Return the [x, y] coordinate for the center point of the cell that contains the specified text.  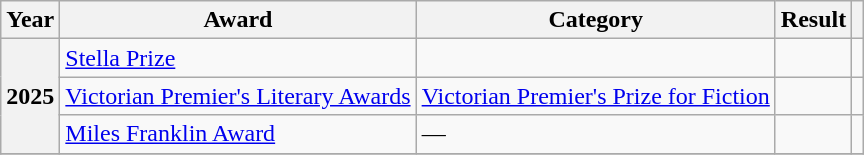
Category [596, 20]
Miles Franklin Award [238, 134]
Stella Prize [238, 58]
Award [238, 20]
2025 [30, 96]
Year [30, 20]
— [596, 134]
Victorian Premier's Literary Awards [238, 96]
Result [813, 20]
Victorian Premier's Prize for Fiction [596, 96]
